Output the [X, Y] coordinate of the center of the cell containing the given text.  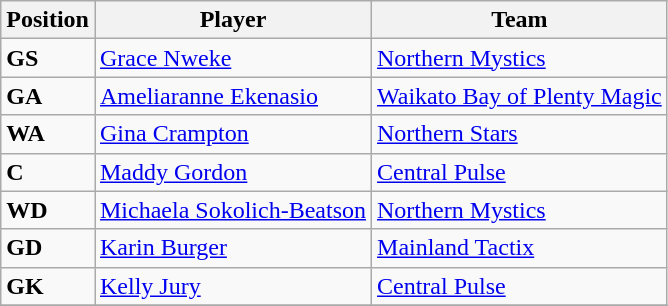
Mainland Tactix [520, 248]
WD [48, 210]
Player [232, 20]
Waikato Bay of Plenty Magic [520, 96]
Team [520, 20]
C [48, 172]
Maddy Gordon [232, 172]
Kelly Jury [232, 286]
WA [48, 134]
GK [48, 286]
Position [48, 20]
GS [48, 58]
Northern Stars [520, 134]
GA [48, 96]
Michaela Sokolich-Beatson [232, 210]
Gina Crampton [232, 134]
Grace Nweke [232, 58]
GD [48, 248]
Ameliaranne Ekenasio [232, 96]
Karin Burger [232, 248]
